For the text-containing cell, return its midpoint in (x, y) coordinate format. 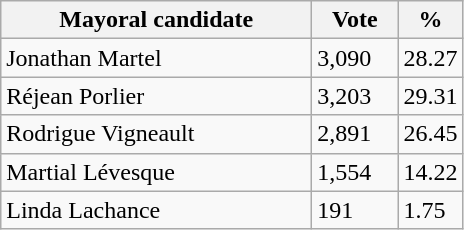
14.22 (430, 172)
3,203 (355, 96)
2,891 (355, 134)
Jonathan Martel (156, 58)
% (430, 20)
28.27 (430, 58)
29.31 (430, 96)
Rodrigue Vigneault (156, 134)
3,090 (355, 58)
1,554 (355, 172)
1.75 (430, 210)
26.45 (430, 134)
Linda Lachance (156, 210)
Réjean Porlier (156, 96)
191 (355, 210)
Vote (355, 20)
Mayoral candidate (156, 20)
Martial Lévesque (156, 172)
